Extract the [x, y] coordinate from the center of the cell holding the provided text.  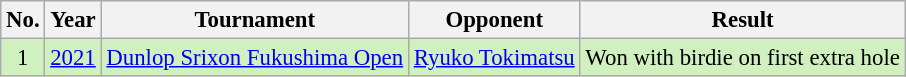
Opponent [494, 20]
Year [73, 20]
Result [742, 20]
1 [23, 58]
No. [23, 20]
Dunlop Srixon Fukushima Open [254, 58]
Ryuko Tokimatsu [494, 58]
Won with birdie on first extra hole [742, 58]
Tournament [254, 20]
2021 [73, 58]
